Return [X, Y] of the center of cell containing provided text 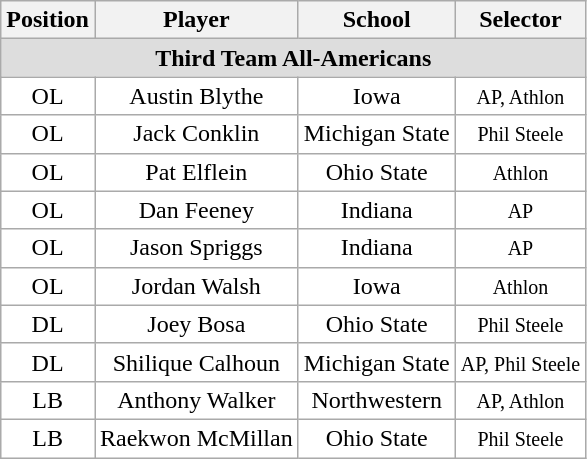
Shilique Calhoun [196, 362]
Jordan Walsh [196, 286]
AP, Phil Steele [520, 362]
Position [48, 20]
Jason Spriggs [196, 248]
Anthony Walker [196, 400]
School [376, 20]
Joey Bosa [196, 324]
Austin Blythe [196, 96]
Player [196, 20]
Third Team All-Americans [294, 58]
Selector [520, 20]
Northwestern [376, 400]
Dan Feeney [196, 210]
Jack Conklin [196, 134]
Pat Elflein [196, 172]
Raekwon McMillan [196, 438]
